Scan for the cell matching the given text and deliver its [X, Y] coordinate at center. 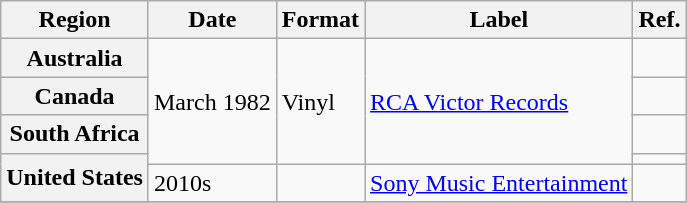
Sony Music Entertainment [499, 183]
South Africa [75, 134]
Vinyl [320, 102]
Ref. [660, 20]
Date [212, 20]
Australia [75, 58]
Format [320, 20]
March 1982 [212, 102]
RCA Victor Records [499, 102]
United States [75, 178]
Label [499, 20]
Region [75, 20]
2010s [212, 183]
Canada [75, 96]
